Find where the given text appears and provide that cell's center as (X, Y) coordinate. 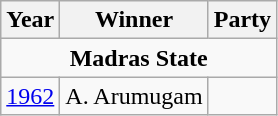
Madras State (139, 58)
Party (242, 20)
Year (30, 20)
1962 (30, 96)
Winner (134, 20)
A. Arumugam (134, 96)
